Find where the given text appears and provide that cell's center as [X, Y] coordinate. 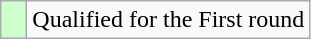
Qualified for the First round [168, 20]
